Find where the given text appears and provide that cell's center as (X, Y) coordinate. 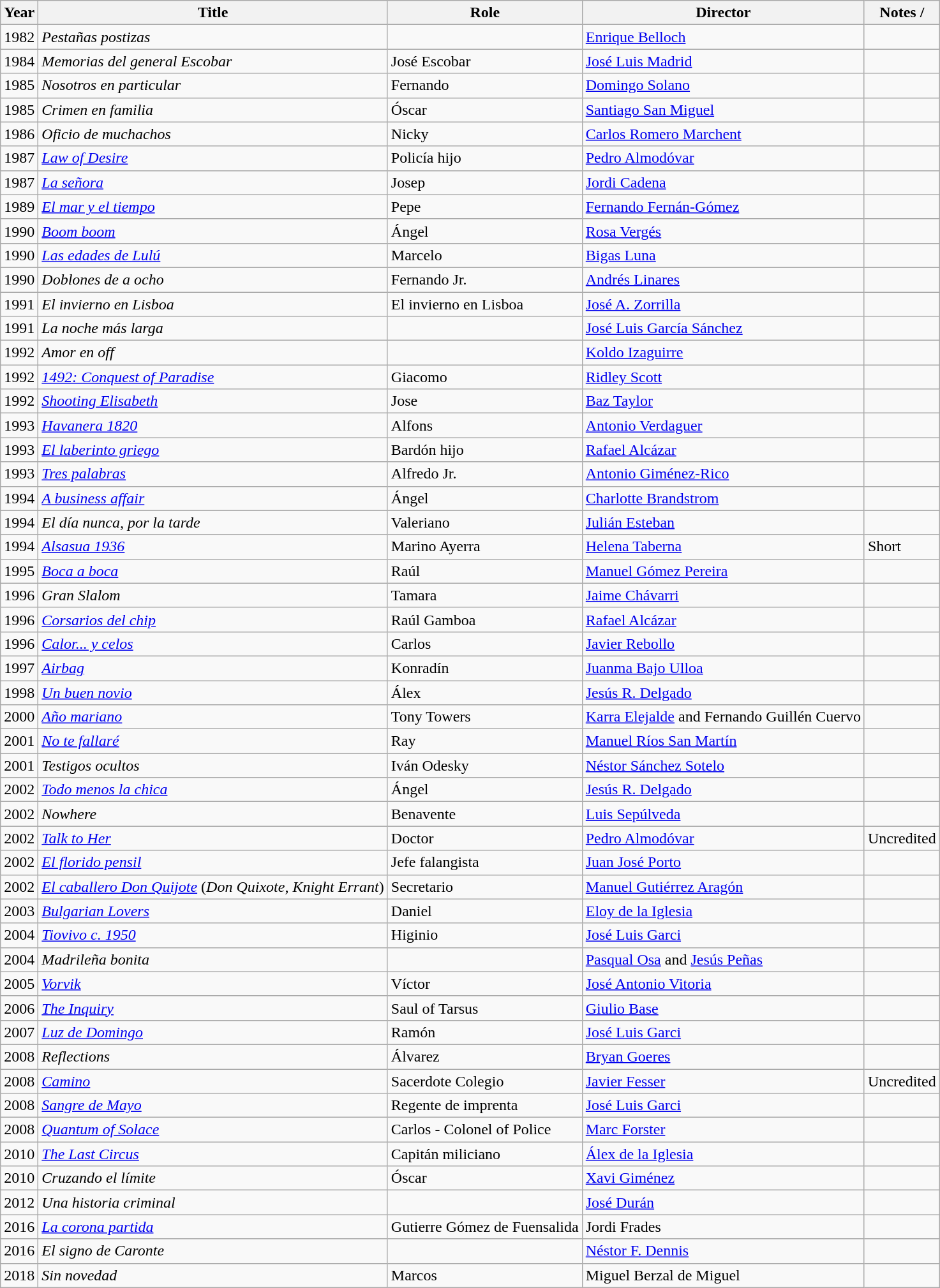
Gran Slalom (213, 595)
Antonio Giménez-Rico (723, 474)
Giacomo (485, 377)
Bulgarian Lovers (213, 911)
La corona partida (213, 1227)
Andrés Linares (723, 279)
El florido pensil (213, 862)
Vorvik (213, 984)
José Durán (723, 1203)
Alsasua 1936 (213, 547)
Iván Odesky (485, 766)
Néstor Sánchez Sotelo (723, 766)
The Last Circus (213, 1154)
Luis Sepúlveda (723, 814)
Carlos - Colonel of Police (485, 1130)
Todo menos la chica (213, 790)
Bigas Luna (723, 255)
El día nunca, por la tarde (213, 522)
Law of Desire (213, 158)
Eloy de la Iglesia (723, 911)
La noche más larga (213, 329)
Helena Taberna (723, 547)
La señora (213, 182)
José A. Zorrilla (723, 304)
Una historia criminal (213, 1203)
Doctor (485, 838)
1997 (19, 668)
Marcelo (485, 255)
El mar y el tiempo (213, 207)
No te fallaré (213, 741)
2000 (19, 717)
Miguel Berzal de Miguel (723, 1275)
Daniel (485, 911)
Sin novedad (213, 1275)
Camino (213, 1081)
José Luis García Sánchez (723, 329)
Konradín (485, 668)
1986 (19, 134)
Tony Towers (485, 717)
2012 (19, 1203)
Juanma Bajo Ulloa (723, 668)
Boom boom (213, 231)
Alfons (485, 426)
Jaime Chávarri (723, 595)
Santiago San Miguel (723, 110)
Shooting Elisabeth (213, 401)
Nosotros en particular (213, 85)
Bardón hijo (485, 450)
Manuel Gómez Pereira (723, 571)
Josep (485, 182)
Title (213, 13)
Tamara (485, 595)
Gutierre Gómez de Fuensalida (485, 1227)
Ramón (485, 1032)
Cruzando el límite (213, 1178)
Reflections (213, 1056)
Boca a boca (213, 571)
Marino Ayerra (485, 547)
Víctor (485, 984)
Amor en off (213, 353)
Un buen novio (213, 692)
Juan José Porto (723, 862)
Rosa Vergés (723, 231)
Director (723, 13)
El caballero Don Quijote (Don Quixote, Knight Errant) (213, 887)
Regente de imprenta (485, 1106)
Short (902, 547)
Tiovivo c. 1950 (213, 935)
Ray (485, 741)
Testigos ocultos (213, 766)
Sacerdote Colegio (485, 1081)
Jordi Frades (723, 1227)
Quantum of Solace (213, 1130)
Doblones de a ocho (213, 279)
Nicky (485, 134)
Koldo Izaguirre (723, 353)
Pepe (485, 207)
Tres palabras (213, 474)
Oficio de muchachos (213, 134)
Baz Taylor (723, 401)
Valeriano (485, 522)
Manuel Gutiérrez Aragón (723, 887)
Javier Fesser (723, 1081)
2007 (19, 1032)
Antonio Verdaguer (723, 426)
Policía hijo (485, 158)
Fernando Jr. (485, 279)
Carlos Romero Marchent (723, 134)
Jordi Cadena (723, 182)
Madrileña bonita (213, 959)
Álex (485, 692)
Fernando (485, 85)
Calor... y celos (213, 644)
Jefe falangista (485, 862)
Domingo Solano (723, 85)
El laberinto griego (213, 450)
Karra Elejalde and Fernando Guillén Cuervo (723, 717)
Álex de la Iglesia (723, 1154)
Jose (485, 401)
Saul of Tarsus (485, 1008)
Role (485, 13)
Havanera 1820 (213, 426)
1492: Conquest of Paradise (213, 377)
Year (19, 13)
Pestañas postizas (213, 37)
Luz de Domingo (213, 1032)
Manuel Ríos San Martín (723, 741)
2005 (19, 984)
Xavi Giménez (723, 1178)
Notes / (902, 13)
Las edades de Lulú (213, 255)
Javier Rebollo (723, 644)
Benavente (485, 814)
2018 (19, 1275)
1989 (19, 207)
2003 (19, 911)
Ridley Scott (723, 377)
Memorias del general Escobar (213, 61)
Enrique Belloch (723, 37)
Charlotte Brandstrom (723, 498)
Higinio (485, 935)
Raúl Gamboa (485, 619)
José Antonio Vitoria (723, 984)
Néstor F. Dennis (723, 1251)
Talk to Her (213, 838)
El signo de Caronte (213, 1251)
José Escobar (485, 61)
2006 (19, 1008)
Julián Esteban (723, 522)
Giulio Base (723, 1008)
Raúl (485, 571)
Año mariano (213, 717)
Bryan Goeres (723, 1056)
Alfredo Jr. (485, 474)
Carlos (485, 644)
1984 (19, 61)
Corsarios del chip (213, 619)
Airbag (213, 668)
1995 (19, 571)
Nowhere (213, 814)
The Inquiry (213, 1008)
A business affair (213, 498)
Secretario (485, 887)
Marc Forster (723, 1130)
Fernando Fernán-Gómez (723, 207)
Marcos (485, 1275)
1982 (19, 37)
1998 (19, 692)
Sangre de Mayo (213, 1106)
Capitán miliciano (485, 1154)
José Luis Madrid (723, 61)
Pasqual Osa and Jesús Peñas (723, 959)
Crimen en familia (213, 110)
Álvarez (485, 1056)
